Identify which cell holds the provided text, then report its (x, y) central coordinate. 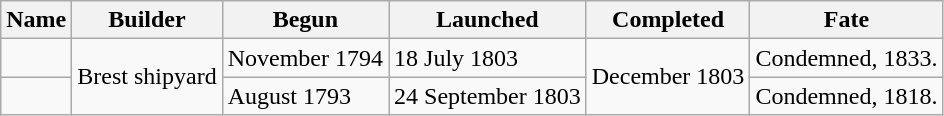
Launched (488, 20)
Condemned, 1818. (846, 96)
November 1794 (305, 58)
24 September 1803 (488, 96)
18 July 1803 (488, 58)
Name (36, 20)
Completed (668, 20)
Builder (147, 20)
Condemned, 1833. (846, 58)
Fate (846, 20)
Begun (305, 20)
December 1803 (668, 77)
August 1793 (305, 96)
Brest shipyard (147, 77)
